From the cell containing the given text, extract its center point as (x, y) coordinate. 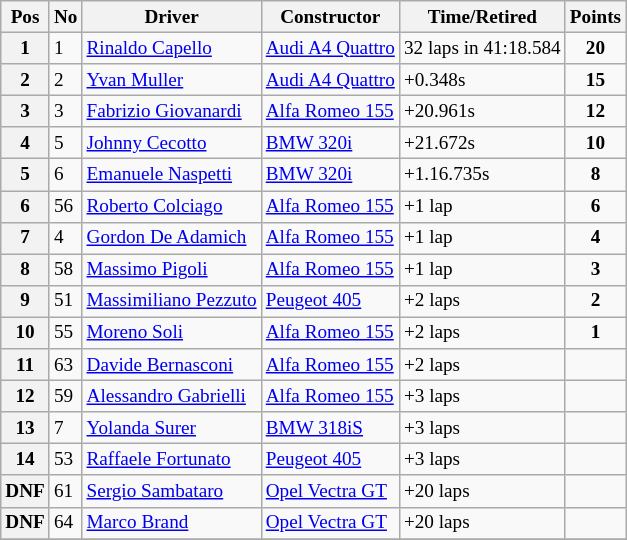
Davide Bernasconi (172, 365)
Points (595, 17)
Constructor (330, 17)
Johnny Cecotto (172, 143)
56 (66, 206)
Massimo Pigoli (172, 270)
+0.348s (482, 80)
13 (26, 428)
9 (26, 301)
14 (26, 460)
61 (66, 491)
55 (66, 333)
Yvan Muller (172, 80)
Massimiliano Pezzuto (172, 301)
Alessandro Gabrielli (172, 396)
Fabrizio Giovanardi (172, 111)
No (66, 17)
Marco Brand (172, 523)
59 (66, 396)
BMW 318iS (330, 428)
Pos (26, 17)
Rinaldo Capello (172, 48)
Raffaele Fortunato (172, 460)
51 (66, 301)
53 (66, 460)
20 (595, 48)
Time/Retired (482, 17)
58 (66, 270)
+21.672s (482, 143)
11 (26, 365)
Driver (172, 17)
Gordon De Adamich (172, 238)
32 laps in 41:18.584 (482, 48)
+1.16.735s (482, 175)
Roberto Colciago (172, 206)
Emanuele Naspetti (172, 175)
64 (66, 523)
63 (66, 365)
Sergio Sambataro (172, 491)
Moreno Soli (172, 333)
+20.961s (482, 111)
Yolanda Surer (172, 428)
15 (595, 80)
